From the cell containing the given text, extract its center point as [X, Y] coordinate. 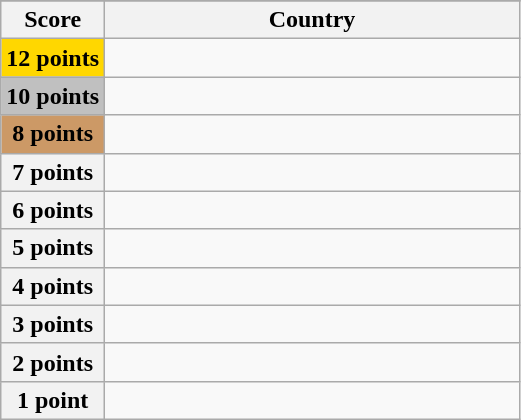
4 points [53, 286]
5 points [53, 248]
12 points [53, 58]
10 points [53, 96]
8 points [53, 134]
Score [53, 20]
3 points [53, 324]
2 points [53, 362]
7 points [53, 172]
Country [312, 20]
1 point [53, 400]
6 points [53, 210]
